Capture the cell that displays the provided text and extract its [x, y] central coordinate. 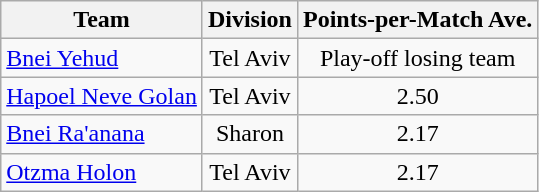
Team [102, 20]
Otzma Holon [102, 172]
Bnei Ra'anana [102, 134]
Points-per-Match Ave. [417, 20]
Bnei Yehud [102, 58]
Sharon [250, 134]
Division [250, 20]
2.50 [417, 96]
Hapoel Neve Golan [102, 96]
Play-off losing team [417, 58]
